Extract the (x, y) coordinate from the center of the cell holding the provided text.  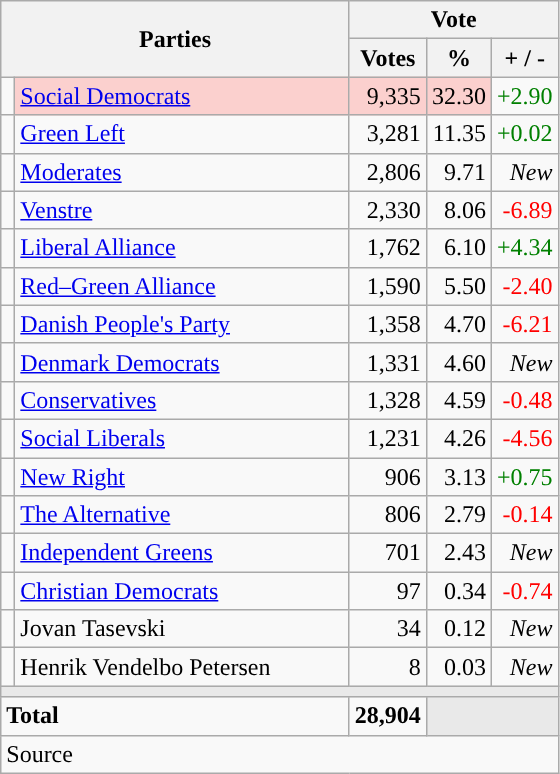
-6.89 (524, 210)
1,358 (388, 324)
Social Democrats (182, 96)
-0.14 (524, 515)
Parties (176, 39)
-6.21 (524, 324)
4.70 (458, 324)
Conservatives (182, 400)
+ / - (524, 58)
The Alternative (182, 515)
Henrik Vendelbo Petersen (182, 667)
-4.56 (524, 438)
0.34 (458, 591)
Jovan Tasevski (182, 629)
4.59 (458, 400)
32.30 (458, 96)
-0.74 (524, 591)
0.03 (458, 667)
+4.34 (524, 248)
Green Left (182, 134)
-2.40 (524, 286)
2,330 (388, 210)
Votes (388, 58)
Denmark Democrats (182, 362)
+0.75 (524, 477)
Source (280, 754)
-0.48 (524, 400)
6.10 (458, 248)
Vote (454, 20)
4.60 (458, 362)
+0.02 (524, 134)
906 (388, 477)
34 (388, 629)
2.43 (458, 553)
8.06 (458, 210)
Liberal Alliance (182, 248)
3,281 (388, 134)
3.13 (458, 477)
1,328 (388, 400)
1,231 (388, 438)
Independent Greens (182, 553)
Venstre (182, 210)
Total (176, 716)
9,335 (388, 96)
% (458, 58)
2.79 (458, 515)
0.12 (458, 629)
701 (388, 553)
28,904 (388, 716)
+2.90 (524, 96)
Red–Green Alliance (182, 286)
1,762 (388, 248)
97 (388, 591)
Christian Democrats (182, 591)
5.50 (458, 286)
Social Liberals (182, 438)
11.35 (458, 134)
9.71 (458, 172)
1,331 (388, 362)
Moderates (182, 172)
1,590 (388, 286)
4.26 (458, 438)
2,806 (388, 172)
Danish People's Party (182, 324)
806 (388, 515)
8 (388, 667)
New Right (182, 477)
